Search for the cell housing the specified text and yield its [x, y] center coordinate. 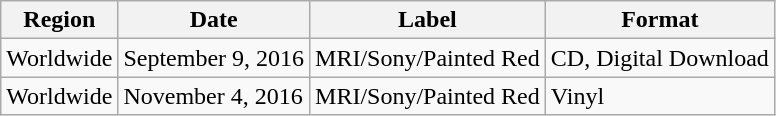
September 9, 2016 [214, 58]
Format [660, 20]
Date [214, 20]
November 4, 2016 [214, 96]
Vinyl [660, 96]
Label [428, 20]
Region [60, 20]
CD, Digital Download [660, 58]
